Return [X, Y] of the center of cell containing provided text 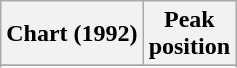
Chart (1992) [72, 34]
Peakposition [189, 34]
